Return the (X, Y) coordinate for the center point of the cell that contains the specified text.  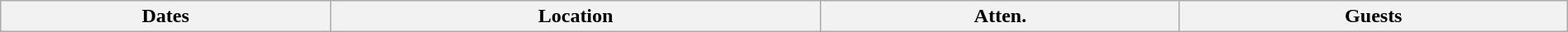
Guests (1373, 16)
Atten. (1001, 16)
Dates (165, 16)
Location (576, 16)
